Return [x, y] of the center of cell containing provided text 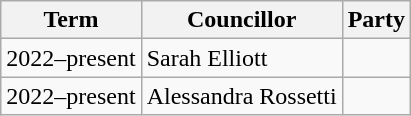
Sarah Elliott [242, 58]
Party [376, 20]
Councillor [242, 20]
Alessandra Rossetti [242, 96]
Term [71, 20]
